For the text-containing cell, return its midpoint in [x, y] coordinate format. 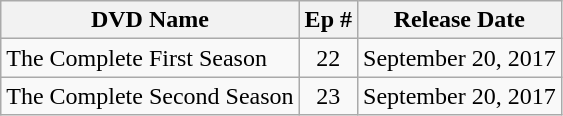
DVD Name [150, 20]
22 [328, 58]
23 [328, 96]
The Complete Second Season [150, 96]
Release Date [460, 20]
Ep # [328, 20]
The Complete First Season [150, 58]
